Provide the (x, y) coordinate of the cell's center where the given text is located.  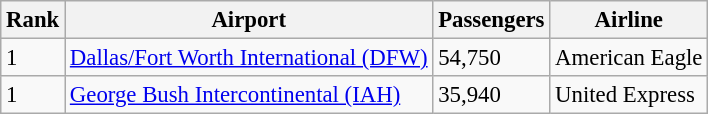
35,940 (492, 95)
54,750 (492, 58)
Dallas/Fort Worth International (DFW) (249, 58)
Airline (629, 20)
Airport (249, 20)
Passengers (492, 20)
United Express (629, 95)
Rank (33, 20)
American Eagle (629, 58)
George Bush Intercontinental (IAH) (249, 95)
